Provide the [X, Y] coordinate of the cell's center where the given text is located.  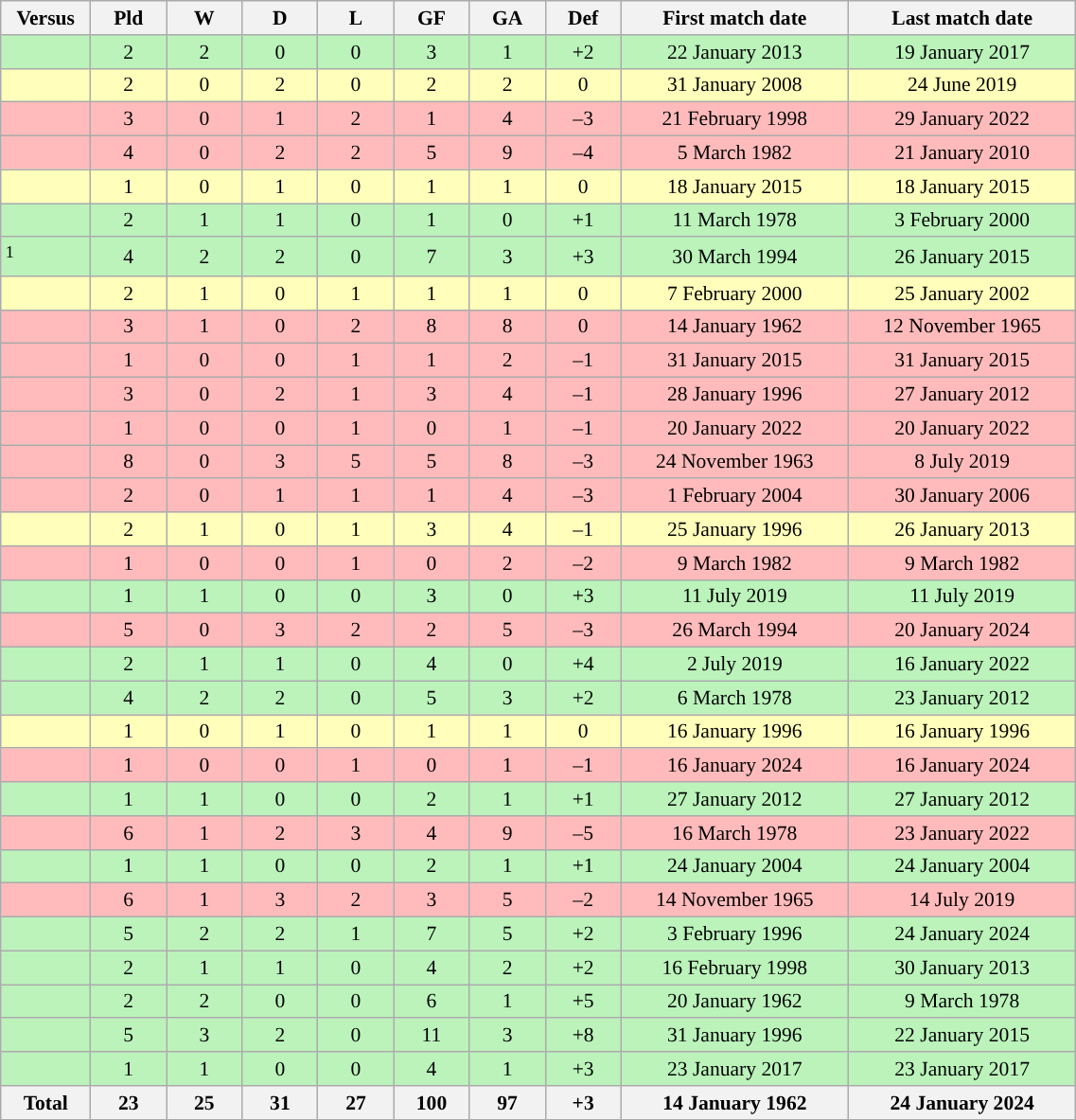
+5 [583, 1002]
GF [432, 18]
28 January 1996 [734, 395]
21 January 2010 [961, 153]
24 June 2019 [961, 85]
7 February 2000 [734, 293]
12 November 1965 [961, 327]
9 March 1978 [961, 1002]
11 March 1978 [734, 221]
31 [280, 1103]
97 [507, 1103]
27 [356, 1103]
30 January 2013 [961, 968]
+4 [583, 665]
5 March 1982 [734, 153]
GA [507, 18]
–4 [583, 153]
First match date [734, 18]
25 January 2002 [961, 293]
30 January 2006 [961, 496]
22 January 2015 [961, 1036]
23 January 2022 [961, 833]
24 November 1963 [734, 462]
W [204, 18]
Versus [45, 18]
26 January 2013 [961, 529]
31 January 2008 [734, 85]
21 February 1998 [734, 119]
Pld [129, 18]
29 January 2022 [961, 119]
26 January 2015 [961, 258]
20 January 2024 [961, 631]
16 January 2022 [961, 665]
Total [45, 1103]
22 January 2013 [734, 52]
23 [129, 1103]
+8 [583, 1036]
100 [432, 1103]
20 January 1962 [734, 1002]
6 March 1978 [734, 698]
2 July 2019 [734, 665]
14 November 1965 [734, 900]
31 January 1996 [734, 1036]
30 March 1994 [734, 258]
14 July 2019 [961, 900]
25 January 1996 [734, 529]
Last match date [961, 18]
1 February 2004 [734, 496]
26 March 1994 [734, 631]
3 February 1996 [734, 934]
Def [583, 18]
19 January 2017 [961, 52]
8 July 2019 [961, 462]
23 January 2012 [961, 698]
D [280, 18]
16 February 1998 [734, 968]
L [356, 18]
11 [432, 1036]
3 February 2000 [961, 221]
16 March 1978 [734, 833]
25 [204, 1103]
–5 [583, 833]
